Determine the [x, y] coordinate at the center of the cell enclosing the given text.  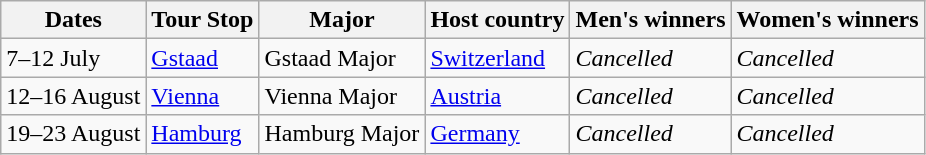
Tour Stop [202, 20]
Major [342, 20]
Germany [498, 134]
Austria [498, 96]
Men's winners [650, 20]
12–16 August [74, 96]
Vienna Major [342, 96]
Women's winners [828, 20]
Gstaad Major [342, 58]
Switzerland [498, 58]
7–12 July [74, 58]
Gstaad [202, 58]
Vienna [202, 96]
Hamburg [202, 134]
Hamburg Major [342, 134]
Host country [498, 20]
19–23 August [74, 134]
Dates [74, 20]
